Output the (X, Y) coordinate of the center of the cell containing the given text.  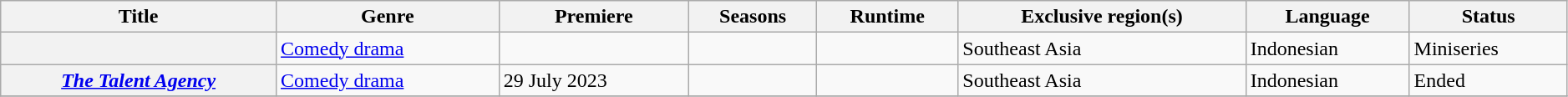
29 July 2023 (593, 80)
Language (1327, 17)
Ended (1489, 80)
Status (1489, 17)
Premiere (593, 17)
Runtime (887, 17)
Title (139, 17)
The Talent Agency (139, 80)
Genre (388, 17)
Miniseries (1489, 48)
Exclusive region(s) (1102, 17)
Seasons (752, 17)
